Determine the [x, y] coordinate at the center of the cell enclosing the given text.  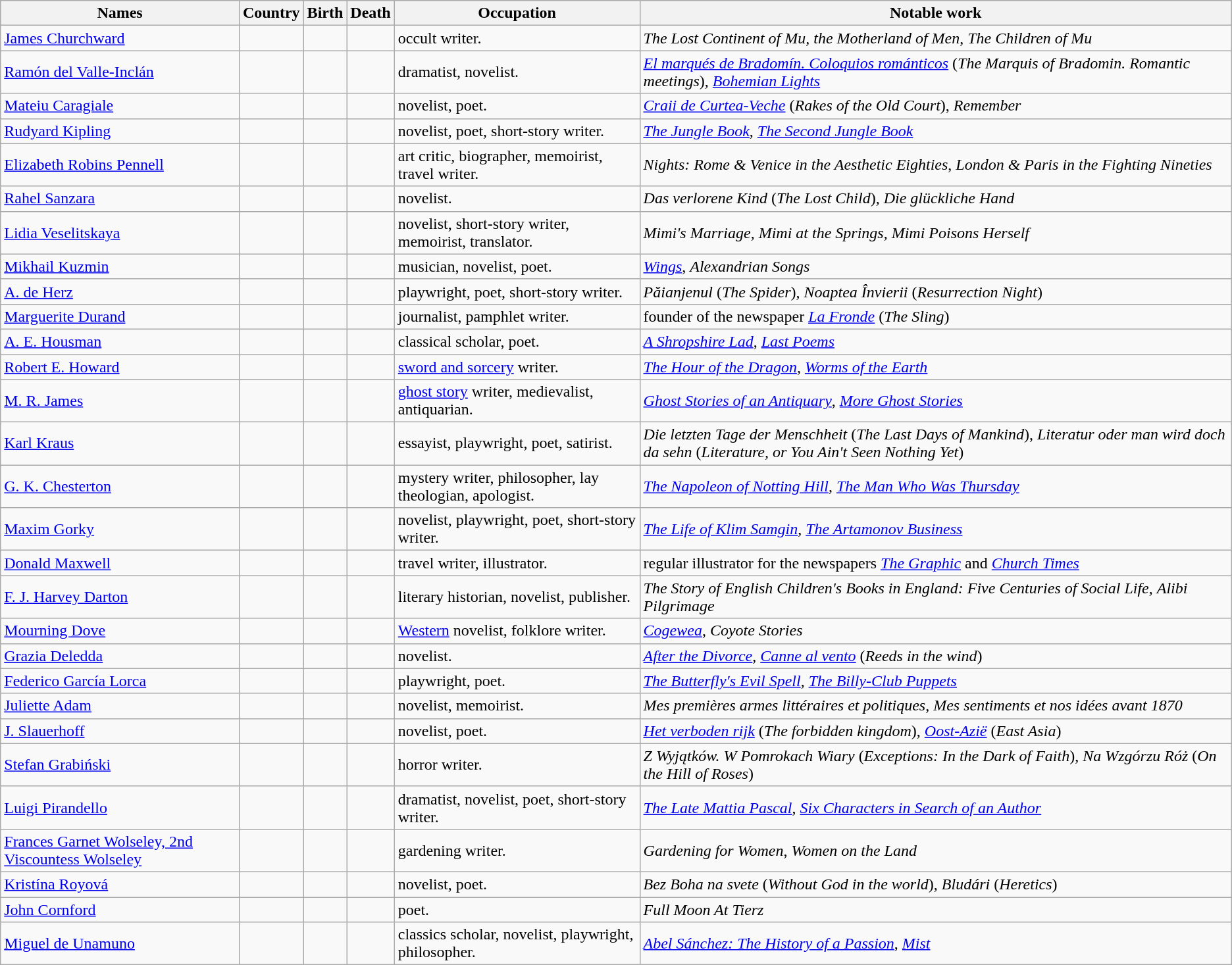
Mikhail Kuzmin [120, 266]
Z Wyjątków. W Pomrokach Wiary (Exceptions: In the Dark of Faith), Na Wzgórzu Róż (On the Hill of Roses) [936, 764]
The Story of English Children's Books in England: Five Centuries of Social Life, Alibi Pilgrimage [936, 597]
Gardening for Women, Women on the Land [936, 850]
novelist, short-story writer, memoirist, translator. [517, 233]
F. J. Harvey Darton [120, 597]
Full Moon At Tierz [936, 910]
Frances Garnet Wolseley, 2nd Viscountess Wolseley [120, 850]
ghost story writer, medievalist, antiquarian. [517, 401]
playwright, poet, short-story writer. [517, 291]
essayist, playwright, poet, satirist. [517, 443]
El marqués de Bradomín. Coloquios románticos (The Marquis of Bradomin. Romantic meetings), Bohemian Lights [936, 72]
Occupation [517, 13]
Marguerite Durand [120, 316]
J. Slauerhoff [120, 731]
Federico García Lorca [120, 681]
dramatist, novelist, poet, short-story writer. [517, 808]
novelist, poet, short-story writer. [517, 131]
Ghost Stories of an Antiquary, More Ghost Stories [936, 401]
John Cornford [120, 910]
Abel Sánchez: The History of a Passion, Mist [936, 943]
Kristína Royová [120, 884]
Mes premières armes littéraires et politiques, Mes sentiments et nos idées avant 1870 [936, 706]
James Churchward [120, 38]
Bez Boha na svete (Without God in the world), Bludári (Heretics) [936, 884]
musician, novelist, poet. [517, 266]
G. K. Chesterton [120, 487]
journalist, pamphlet writer. [517, 316]
Juliette Adam [120, 706]
M. R. James [120, 401]
classical scholar, poet. [517, 341]
Rahel Sanzara [120, 199]
A Shropshire Lad, Last Poems [936, 341]
novelist, playwright, poet, short-story writer. [517, 529]
Nights: Rome & Venice in the Aesthetic Eighties, London & Paris in the Fighting Nineties [936, 164]
Het verboden rijk (The forbidden kingdom), Oost-Azië (East Asia) [936, 731]
Cogewea, Coyote Stories [936, 631]
The Butterfly's Evil Spell, The Billy-Club Puppets [936, 681]
playwright, poet. [517, 681]
art critic, biographer, memoirist, travel writer. [517, 164]
Elizabeth Robins Pennell [120, 164]
mystery writer, philosopher, lay theologian, apologist. [517, 487]
Grazia Deledda [120, 656]
sword and sorcery writer. [517, 366]
poet. [517, 910]
Birth [325, 13]
Miguel de Unamuno [120, 943]
travel writer, illustrator. [517, 563]
Das verlorene Kind (The Lost Child), Die glückliche Hand [936, 199]
A. E. Housman [120, 341]
Western novelist, folklore writer. [517, 631]
Mimi's Marriage, Mimi at the Springs, Mimi Poisons Herself [936, 233]
Mourning Dove [120, 631]
Country [271, 13]
Luigi Pirandello [120, 808]
occult writer. [517, 38]
Lidia Veselitskaya [120, 233]
The Life of Klim Samgin, The Artamonov Business [936, 529]
Die letzten Tage der Menschheit (The Last Days of Mankind), Literatur oder man wird doch da sehn (Literature, or You Ain't Seen Nothing Yet) [936, 443]
Notable work [936, 13]
literary historian, novelist, publisher. [517, 597]
Death [371, 13]
horror writer. [517, 764]
Ramón del Valle-Inclán [120, 72]
The Napoleon of Notting Hill, The Man Who Was Thursday [936, 487]
The Lost Continent of Mu, the Motherland of Men, The Children of Mu [936, 38]
Names [120, 13]
The Hour of the Dragon, Worms of the Earth [936, 366]
dramatist, novelist. [517, 72]
Robert E. Howard [120, 366]
Păianjenul (The Spider), Noaptea Învierii (Resurrection Night) [936, 291]
gardening writer. [517, 850]
Wings, Alexandrian Songs [936, 266]
Rudyard Kipling [120, 131]
founder of the newspaper La Fronde (The Sling) [936, 316]
novelist, memoirist. [517, 706]
Stefan Grabiński [120, 764]
regular illustrator for the newspapers The Graphic and Church Times [936, 563]
Mateiu Caragiale [120, 106]
After the Divorce, Canne al vento (Reeds in the wind) [936, 656]
Karl Kraus [120, 443]
The Jungle Book, The Second Jungle Book [936, 131]
classics scholar, novelist, playwright, philosopher. [517, 943]
Maxim Gorky [120, 529]
A. de Herz [120, 291]
Craii de Curtea-Veche (Rakes of the Old Court), Remember [936, 106]
Donald Maxwell [120, 563]
The Late Mattia Pascal, Six Characters in Search of an Author [936, 808]
